Determine the (X, Y) coordinate at the center of the cell enclosing the given text.  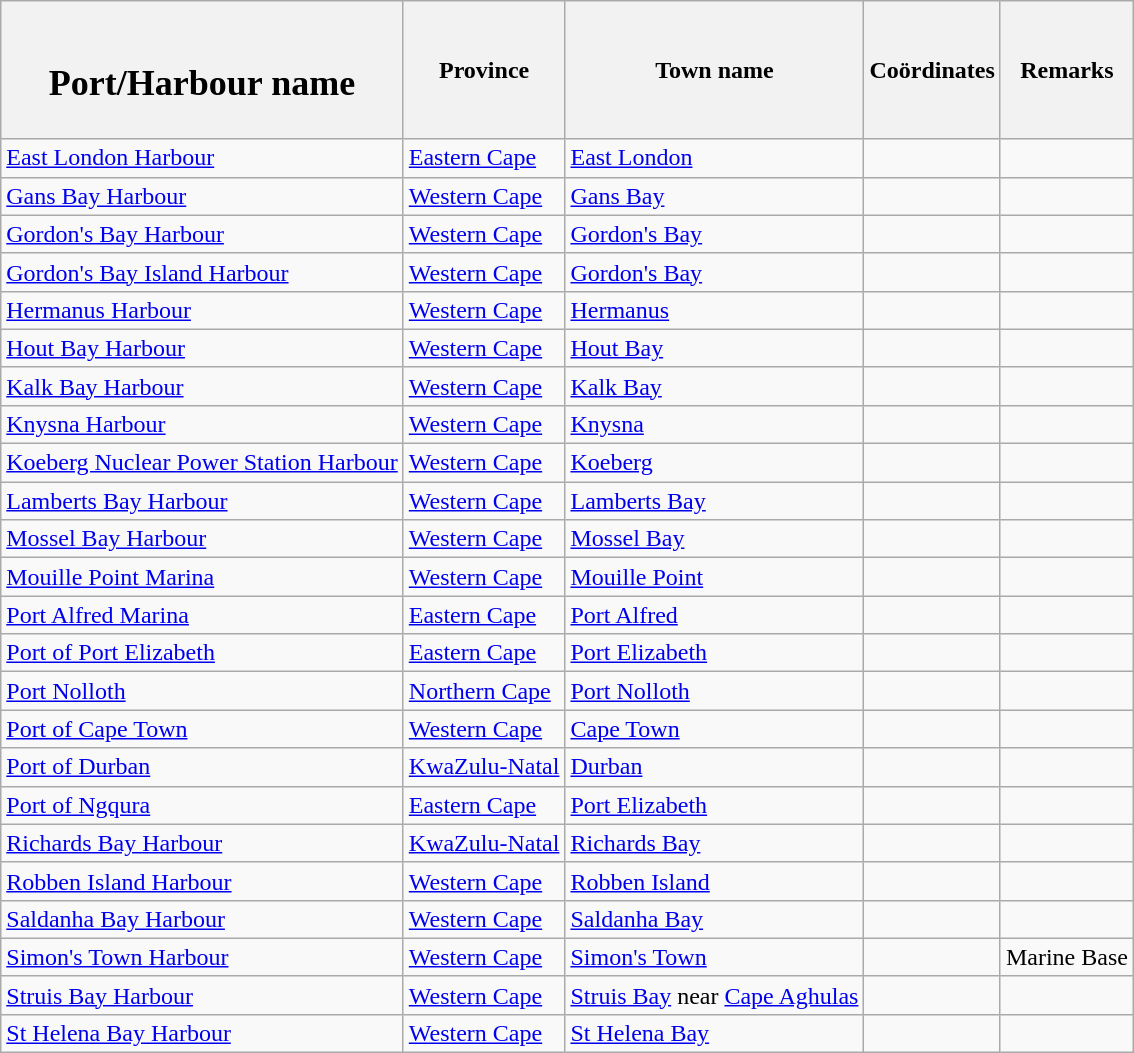
Hout Bay (714, 348)
Robben Island Harbour (202, 881)
Knysna (714, 424)
Koeberg Nuclear Power Station Harbour (202, 463)
Hout Bay Harbour (202, 348)
East London (714, 158)
East London Harbour (202, 158)
Mossel Bay Harbour (202, 539)
Port/Harbour name (202, 70)
Coördinates (932, 70)
Remarks (1066, 70)
Gans Bay Harbour (202, 196)
Northern Cape (484, 691)
St Helena Bay (714, 1033)
Knysna Harbour (202, 424)
Hermanus Harbour (202, 310)
St Helena Bay Harbour (202, 1033)
Port of Ngqura (202, 805)
Robben Island (714, 881)
Gordon's Bay Island Harbour (202, 272)
Hermanus (714, 310)
Kalk Bay (714, 386)
Gordon's Bay Harbour (202, 234)
Kalk Bay Harbour (202, 386)
Cape Town (714, 729)
Port Alfred (714, 615)
Richards Bay Harbour (202, 843)
Mouille Point Marina (202, 577)
Struis Bay near Cape Aghulas (714, 995)
Struis Bay Harbour (202, 995)
Simon's Town (714, 957)
Mouille Point (714, 577)
Durban (714, 767)
Port of Port Elizabeth (202, 653)
Richards Bay (714, 843)
Marine Base (1066, 957)
Gans Bay (714, 196)
Port Alfred Marina (202, 615)
Koeberg (714, 463)
Province (484, 70)
Port of Cape Town (202, 729)
Lamberts Bay (714, 501)
Simon's Town Harbour (202, 957)
Lamberts Bay Harbour (202, 501)
Saldanha Bay Harbour (202, 919)
Saldanha Bay (714, 919)
Port of Durban (202, 767)
Town name (714, 70)
Mossel Bay (714, 539)
